For the text-containing cell, return its midpoint in (x, y) coordinate format. 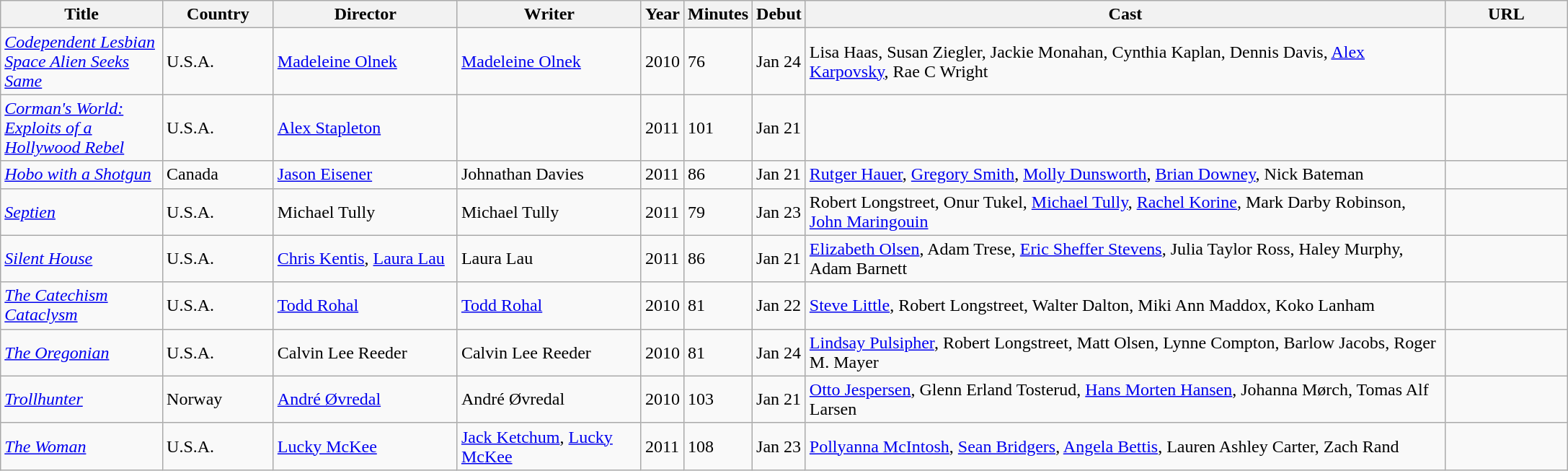
Jason Eisener (365, 175)
Rutger Hauer, Gregory Smith, Molly Dunsworth, Brian Downey, Nick Bateman (1125, 175)
Canada (218, 175)
Director (365, 14)
Robert Longstreet, Onur Tukel, Michael Tully, Rachel Korine, Mark Darby Robinson, John Maringouin (1125, 212)
Lisa Haas, Susan Ziegler, Jackie Monahan, Cynthia Kaplan, Dennis Davis, Alex Karpovsky, Rae C Wright (1125, 61)
Jack Ketchum, Lucky McKee (549, 446)
Lucky McKee (365, 446)
Septien (82, 212)
76 (718, 61)
Minutes (718, 14)
Lindsay Pulsipher, Robert Longstreet, Matt Olsen, Lynne Compton, Barlow Jacobs, Roger M. Mayer (1125, 352)
108 (718, 446)
103 (718, 400)
Elizabeth Olsen, Adam Trese, Eric Sheffer Stevens, Julia Taylor Ross, Haley Murphy, Adam Barnett (1125, 258)
Title (82, 14)
The Oregonian (82, 352)
79 (718, 212)
Alex Stapleton (365, 128)
Trollhunter (82, 400)
Laura Lau (549, 258)
The Woman (82, 446)
Pollyanna McIntosh, Sean Bridgers, Angela Bettis, Lauren Ashley Carter, Zach Rand (1125, 446)
Chris Kentis, Laura Lau (365, 258)
Johnathan Davies (549, 175)
The Catechism Cataclysm (82, 306)
Steve Little, Robert Longstreet, Walter Dalton, Miki Ann Maddox, Koko Lanham (1125, 306)
Silent House (82, 258)
Norway (218, 400)
Codependent Lesbian Space Alien Seeks Same (82, 61)
Writer (549, 14)
Hobo with a Shotgun (82, 175)
URL (1507, 14)
Country (218, 14)
Year (662, 14)
Otto Jespersen, Glenn Erland Tosterud, Hans Morten Hansen, Johanna Mørch, Tomas Alf Larsen (1125, 400)
101 (718, 128)
Cast (1125, 14)
Jan 22 (779, 306)
Corman's World: Exploits of a Hollywood Rebel (82, 128)
Debut (779, 14)
